Identify which cell holds the provided text, then report its (X, Y) central coordinate. 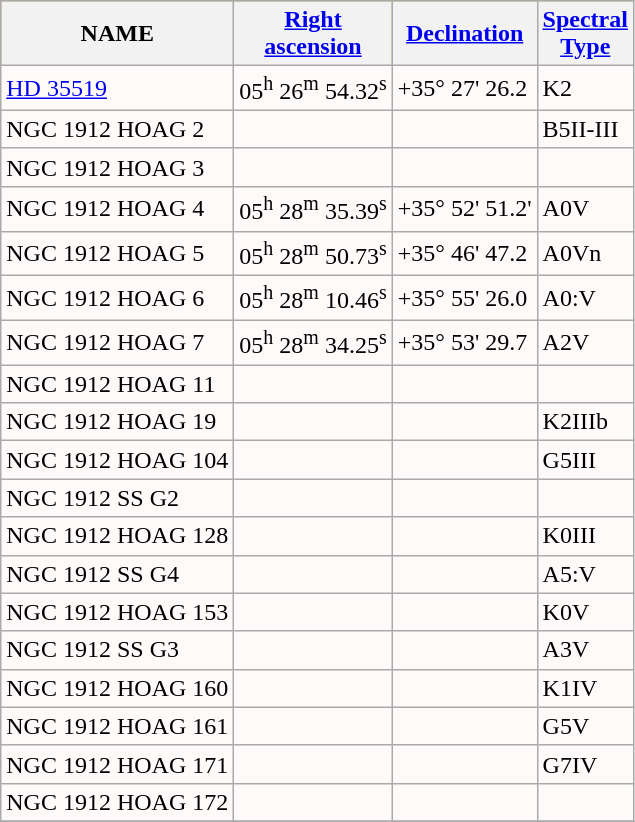
NGC 1912 HOAG 7 (118, 342)
K0V (585, 612)
A3V (585, 650)
NGC 1912 SS G3 (118, 650)
NGC 1912 HOAG 153 (118, 612)
05h 28m 34.25s (313, 342)
05h 28m 50.73s (313, 254)
K2 (585, 88)
+35° 46' 47.2 (464, 254)
NGC 1912 HOAG 5 (118, 254)
05h 28m 10.46s (313, 298)
Rightascension (313, 34)
NGC 1912 HOAG 2 (118, 129)
05h 26m 54.32s (313, 88)
NGC 1912 HOAG 19 (118, 422)
SpectralType (585, 34)
A0:V (585, 298)
NGC 1912 SS G2 (118, 498)
G5III (585, 460)
Declination (464, 34)
NGC 1912 HOAG 104 (118, 460)
A5:V (585, 574)
NGC 1912 SS G4 (118, 574)
NGC 1912 HOAG 4 (118, 208)
A2V (585, 342)
05h 28m 35.39s (313, 208)
K2IIIb (585, 422)
A0V (585, 208)
NGC 1912 HOAG 160 (118, 688)
NGC 1912 HOAG 6 (118, 298)
+35° 27' 26.2 (464, 88)
NAME (118, 34)
K0III (585, 536)
NGC 1912 HOAG 171 (118, 764)
G5V (585, 726)
+35° 52' 51.2' (464, 208)
NGC 1912 HOAG 172 (118, 802)
NGC 1912 HOAG 128 (118, 536)
NGC 1912 HOAG 161 (118, 726)
NGC 1912 HOAG 11 (118, 384)
A0Vn (585, 254)
B5II-III (585, 129)
+35° 55' 26.0 (464, 298)
G7IV (585, 764)
K1IV (585, 688)
HD 35519 (118, 88)
+35° 53' 29.7 (464, 342)
NGC 1912 HOAG 3 (118, 167)
